Provide the (x, y) coordinate of the cell's center where the given text is located.  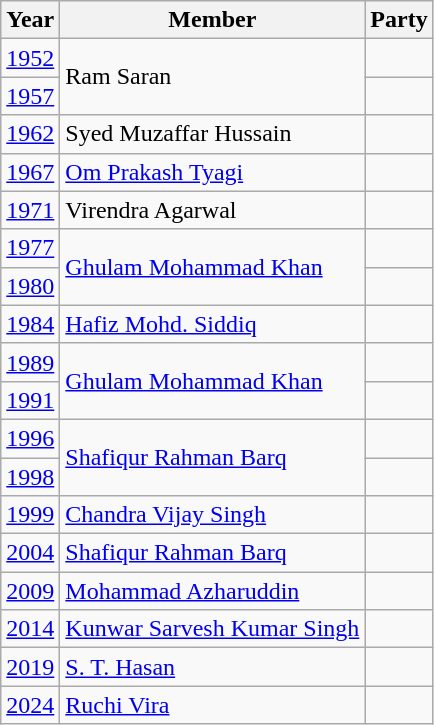
2004 (30, 553)
2009 (30, 591)
Syed Muzaffar Hussain (212, 134)
1989 (30, 362)
1967 (30, 172)
1999 (30, 515)
Ruchi Vira (212, 705)
Party (399, 20)
1977 (30, 248)
1980 (30, 286)
2024 (30, 705)
Om Prakash Tyagi (212, 172)
1984 (30, 324)
Ram Saran (212, 77)
1971 (30, 210)
1952 (30, 58)
Chandra Vijay Singh (212, 515)
Year (30, 20)
Kunwar Sarvesh Kumar Singh (212, 629)
Virendra Agarwal (212, 210)
S. T. Hasan (212, 667)
1998 (30, 477)
1962 (30, 134)
1957 (30, 96)
Hafiz Mohd. Siddiq (212, 324)
Member (212, 20)
1996 (30, 438)
Mohammad Azharuddin (212, 591)
1991 (30, 400)
2019 (30, 667)
2014 (30, 629)
